Determine the (x, y) coordinate at the center of the cell enclosing the given text.  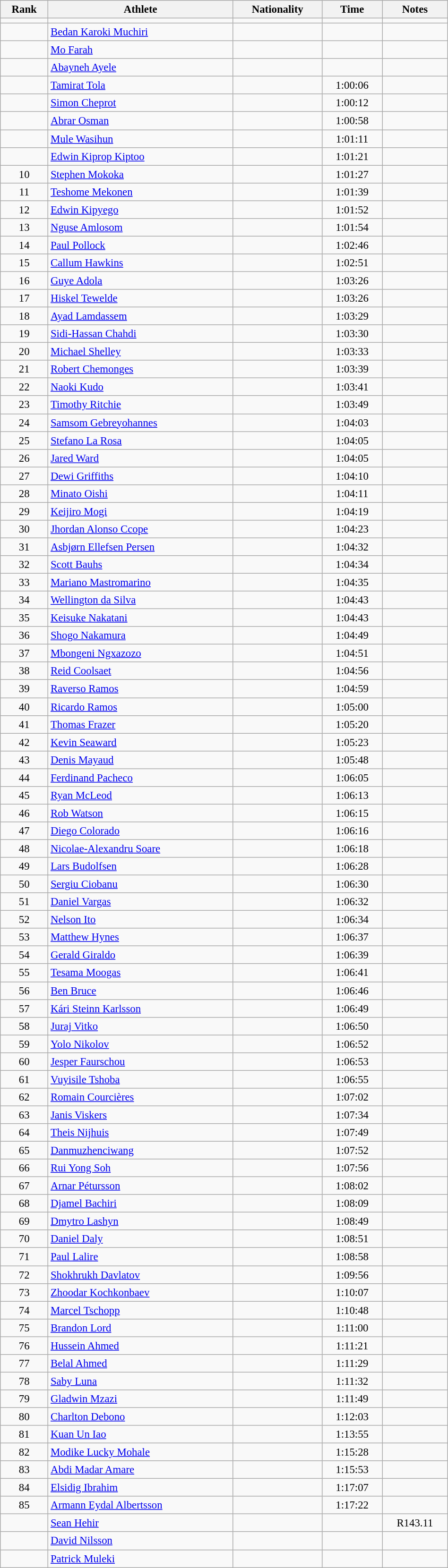
Shokhrukh Davlatov (141, 1275)
Tamirat Tola (141, 85)
1:11:32 (353, 1381)
1:15:53 (353, 1470)
1:06:16 (353, 831)
Romain Courcières (141, 1097)
1:08:58 (353, 1257)
Lars Budolfsen (141, 866)
Tesama Moogas (141, 973)
12 (25, 210)
1:03:30 (353, 334)
1:05:48 (353, 760)
Keisuke Nakatani (141, 618)
61 (25, 1079)
81 (25, 1434)
Saby Luna (141, 1381)
35 (25, 618)
65 (25, 1151)
1:04:51 (353, 653)
23 (25, 405)
37 (25, 653)
1:11:21 (353, 1346)
84 (25, 1488)
Jared Ward (141, 458)
Keijiro Mogi (141, 511)
Yolo Nikolov (141, 1044)
55 (25, 973)
1:08:02 (353, 1186)
1:04:56 (353, 671)
1:02:51 (353, 263)
20 (25, 352)
1:04:32 (353, 547)
1:07:49 (353, 1133)
Shogo Nakamura (141, 636)
Gerald Giraldo (141, 955)
Edwin Kiprop Kiptoo (141, 156)
1:03:29 (353, 316)
13 (25, 228)
Marcel Tschopp (141, 1310)
48 (25, 848)
62 (25, 1097)
1:17:22 (353, 1505)
45 (25, 796)
1:04:10 (353, 476)
Djamel Bachiri (141, 1204)
David Nilsson (141, 1541)
Simon Cheprot (141, 103)
1:06:39 (353, 955)
1:06:13 (353, 796)
Hiskel Tewelde (141, 298)
1:06:18 (353, 848)
44 (25, 778)
Reid Coolsaet (141, 671)
36 (25, 636)
1:06:41 (353, 973)
1:10:48 (353, 1310)
Abrar Osman (141, 121)
47 (25, 831)
77 (25, 1364)
Nelson Ito (141, 920)
16 (25, 280)
Stefano La Rosa (141, 441)
Abdi Madar Amare (141, 1470)
Daniel Vargas (141, 902)
Vuyisile Tshoba (141, 1079)
1:04:59 (353, 689)
79 (25, 1399)
1:01:54 (353, 228)
Teshome Mekonen (141, 192)
Theis Nijhuis (141, 1133)
Danmuzhenciwang (141, 1151)
1:06:52 (353, 1044)
1:13:55 (353, 1434)
Daniel Daly (141, 1239)
Naoki Kudo (141, 387)
1:11:00 (353, 1328)
Juraj Vitko (141, 1026)
Robert Chemonges (141, 369)
Denis Mayaud (141, 760)
Hussein Ahmed (141, 1346)
Sergiu Ciobanu (141, 884)
14 (25, 245)
1:15:28 (353, 1452)
1:04:23 (353, 529)
29 (25, 511)
73 (25, 1292)
1:10:07 (353, 1292)
Kuan Un Iao (141, 1434)
Jesper Faurschou (141, 1062)
1:07:02 (353, 1097)
Kevin Seaward (141, 742)
1:05:20 (353, 724)
30 (25, 529)
10 (25, 174)
19 (25, 334)
Sean Hehir (141, 1523)
Mule Wasihun (141, 139)
1:07:34 (353, 1115)
71 (25, 1257)
43 (25, 760)
83 (25, 1470)
Armann Eydal Albertsson (141, 1505)
66 (25, 1168)
Mariano Mastromarino (141, 583)
Scott Bauhs (141, 565)
39 (25, 689)
72 (25, 1275)
Time (353, 9)
1:05:00 (353, 707)
Minato Oishi (141, 494)
Stephen Mokoka (141, 174)
63 (25, 1115)
Thomas Frazer (141, 724)
1:01:39 (353, 192)
Matthew Hynes (141, 937)
64 (25, 1133)
1:06:28 (353, 866)
41 (25, 724)
85 (25, 1505)
1:06:49 (353, 1009)
Mo Farah (141, 50)
1:06:46 (353, 991)
24 (25, 423)
Abayneh Ayele (141, 68)
Jhordan Alonso Ccope (141, 529)
1:06:37 (353, 937)
38 (25, 671)
75 (25, 1328)
1:12:03 (353, 1416)
1:06:32 (353, 902)
32 (25, 565)
53 (25, 937)
Rank (25, 9)
Elsidig Ibrahim (141, 1488)
1:06:34 (353, 920)
Samsom Gebreyohannes (141, 423)
Charlton Debono (141, 1416)
1:03:49 (353, 405)
21 (25, 369)
67 (25, 1186)
1:06:05 (353, 778)
31 (25, 547)
1:04:35 (353, 583)
Bedan Karoki Muchiri (141, 32)
1:07:56 (353, 1168)
18 (25, 316)
34 (25, 600)
Diego Colorado (141, 831)
Raverso Ramos (141, 689)
1:02:46 (353, 245)
Asbjørn Ellefsen Persen (141, 547)
Ayad Lamdassem (141, 316)
Kári Steinn Karlsson (141, 1009)
69 (25, 1221)
60 (25, 1062)
Michael Shelley (141, 352)
1:03:33 (353, 352)
27 (25, 476)
Paul Lalire (141, 1257)
33 (25, 583)
Patrick Muleki (141, 1559)
1:06:55 (353, 1079)
Nicolae-Alexandru Soare (141, 848)
50 (25, 884)
Athlete (141, 9)
Nationality (278, 9)
Mbongeni Ngxazozo (141, 653)
68 (25, 1204)
1:06:30 (353, 884)
17 (25, 298)
1:08:09 (353, 1204)
26 (25, 458)
57 (25, 1009)
1:03:41 (353, 387)
1:04:19 (353, 511)
42 (25, 742)
1:07:52 (353, 1151)
52 (25, 920)
Guye Adola (141, 280)
11 (25, 192)
49 (25, 866)
1:04:03 (353, 423)
Janis Viskers (141, 1115)
Ben Bruce (141, 991)
1:11:29 (353, 1364)
1:01:21 (353, 156)
1:00:06 (353, 85)
Belal Ahmed (141, 1364)
1:05:23 (353, 742)
1:03:39 (353, 369)
40 (25, 707)
1:06:15 (353, 813)
Nguse Amlosom (141, 228)
1:08:51 (353, 1239)
56 (25, 991)
15 (25, 263)
59 (25, 1044)
22 (25, 387)
Timothy Ritchie (141, 405)
1:04:49 (353, 636)
76 (25, 1346)
Modike Lucky Mohale (141, 1452)
74 (25, 1310)
1:08:49 (353, 1221)
54 (25, 955)
46 (25, 813)
1:00:12 (353, 103)
28 (25, 494)
Ryan McLeod (141, 796)
Paul Pollock (141, 245)
1:04:11 (353, 494)
1:04:34 (353, 565)
Ricardo Ramos (141, 707)
1:09:56 (353, 1275)
Dmytro Lashyn (141, 1221)
58 (25, 1026)
Sidi-Hassan Chahdi (141, 334)
Callum Hawkins (141, 263)
Edwin Kipyego (141, 210)
Dewi Griffiths (141, 476)
1:01:11 (353, 139)
Ferdinand Pacheco (141, 778)
Rui Yong Soh (141, 1168)
1:01:52 (353, 210)
1:01:27 (353, 174)
70 (25, 1239)
1:11:49 (353, 1399)
Arnar Pétursson (141, 1186)
Gladwin Mzazi (141, 1399)
1:00:58 (353, 121)
1:06:50 (353, 1026)
Notes (415, 9)
1:17:07 (353, 1488)
80 (25, 1416)
Zhoodar Kochkonbaev (141, 1292)
R143.11 (415, 1523)
78 (25, 1381)
51 (25, 902)
Rob Watson (141, 813)
82 (25, 1452)
25 (25, 441)
1:06:53 (353, 1062)
Brandon Lord (141, 1328)
Wellington da Silva (141, 600)
